Extract the (x, y) coordinate from the center of the cell holding the provided text.  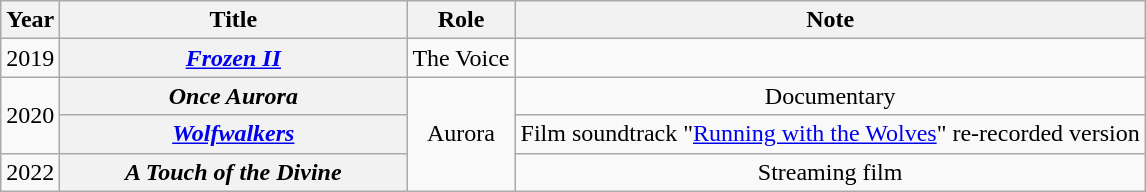
Frozen II (234, 58)
Once Aurora (234, 96)
2020 (30, 115)
The Voice (461, 58)
Film soundtrack "Running with the Wolves" re-recorded version (830, 134)
Documentary (830, 96)
Title (234, 20)
Year (30, 20)
2019 (30, 58)
Note (830, 20)
Wolfwalkers (234, 134)
Role (461, 20)
Streaming film (830, 172)
Aurora (461, 134)
A Touch of the Divine (234, 172)
2022 (30, 172)
